For the text-containing cell, return its midpoint in [x, y] coordinate format. 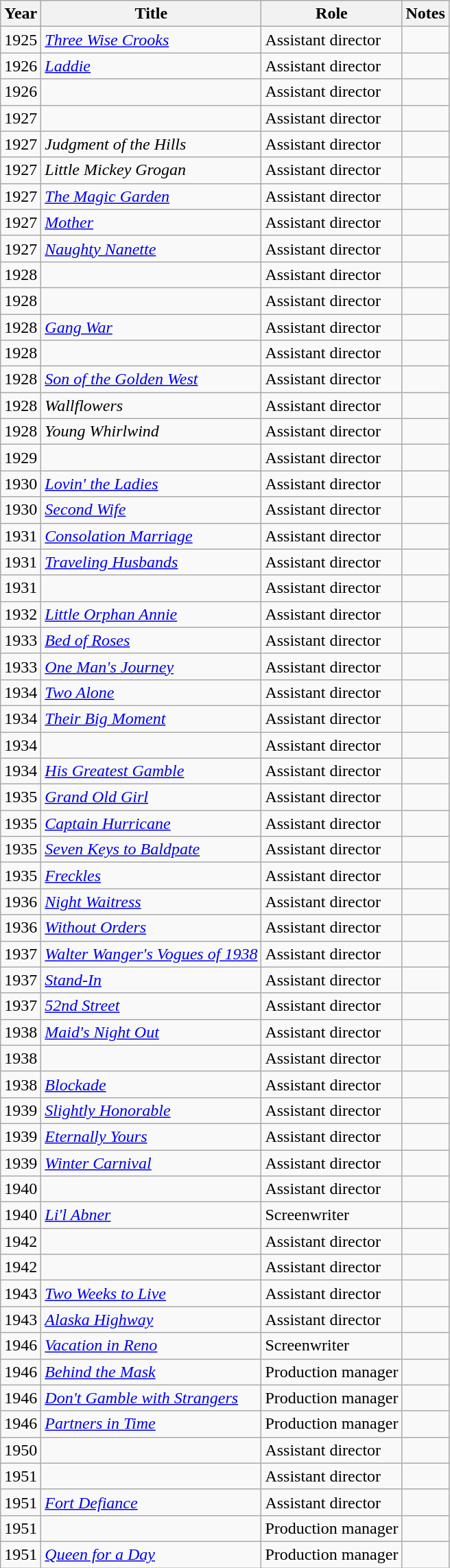
Walter Wanger's Vogues of 1938 [151, 954]
Lovin' the Ladies [151, 484]
52nd Street [151, 1006]
Son of the Golden West [151, 379]
Two Weeks to Live [151, 1294]
Wallflowers [151, 406]
Queen for a Day [151, 1554]
Seven Keys to Baldpate [151, 850]
Young Whirlwind [151, 432]
One Man's Journey [151, 666]
Slightly Honorable [151, 1110]
Year [21, 14]
1950 [21, 1450]
Eternally Yours [151, 1136]
Partners in Time [151, 1424]
1925 [21, 40]
1932 [21, 614]
Mother [151, 222]
1929 [21, 458]
Three Wise Crooks [151, 40]
Winter Carnival [151, 1163]
Little Mickey Grogan [151, 170]
Judgment of the Hills [151, 144]
Don't Gamble with Strangers [151, 1398]
Bed of Roses [151, 640]
Laddie [151, 66]
Blockade [151, 1084]
His Greatest Gamble [151, 771]
Title [151, 14]
Alaska Highway [151, 1320]
Notes [425, 14]
Naughty Nanette [151, 248]
Stand-In [151, 980]
Little Orphan Annie [151, 614]
Maid's Night Out [151, 1032]
Fort Defiance [151, 1502]
The Magic Garden [151, 196]
Their Big Moment [151, 718]
Role [332, 14]
Grand Old Girl [151, 797]
Captain Hurricane [151, 823]
Freckles [151, 876]
Gang War [151, 327]
Night Waitress [151, 902]
Two Alone [151, 692]
Behind the Mask [151, 1372]
Traveling Husbands [151, 562]
Second Wife [151, 510]
Without Orders [151, 928]
Consolation Marriage [151, 536]
Vacation in Reno [151, 1346]
Li'l Abner [151, 1215]
